Find where the given text appears and provide that cell's center as (x, y) coordinate. 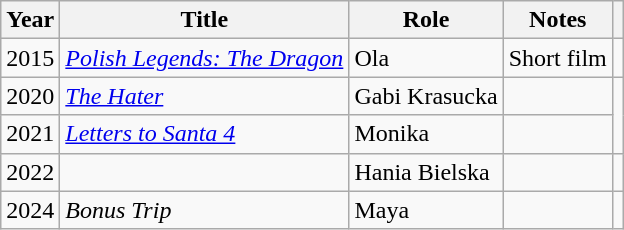
2020 (30, 96)
Polish Legends: The Dragon (204, 58)
Maya (426, 210)
Letters to Santa 4 (204, 134)
Hania Bielska (426, 172)
Ola (426, 58)
Monika (426, 134)
Gabi Krasucka (426, 96)
Title (204, 20)
2024 (30, 210)
Notes (558, 20)
2015 (30, 58)
2022 (30, 172)
The Hater (204, 96)
2021 (30, 134)
Short film (558, 58)
Role (426, 20)
Year (30, 20)
Bonus Trip (204, 210)
